Search for the cell housing the specified text and yield its (X, Y) center coordinate. 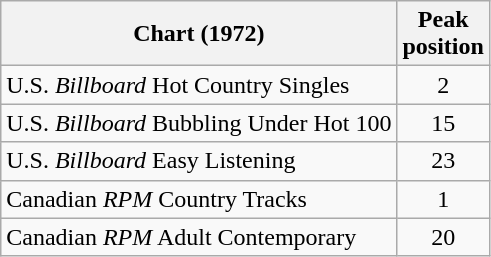
15 (443, 123)
U.S. Billboard Easy Listening (199, 161)
1 (443, 199)
Canadian RPM Adult Contemporary (199, 237)
20 (443, 237)
Peakposition (443, 34)
U.S. Billboard Bubbling Under Hot 100 (199, 123)
Canadian RPM Country Tracks (199, 199)
23 (443, 161)
Chart (1972) (199, 34)
2 (443, 85)
U.S. Billboard Hot Country Singles (199, 85)
